Return (x, y) of the center of cell containing provided text 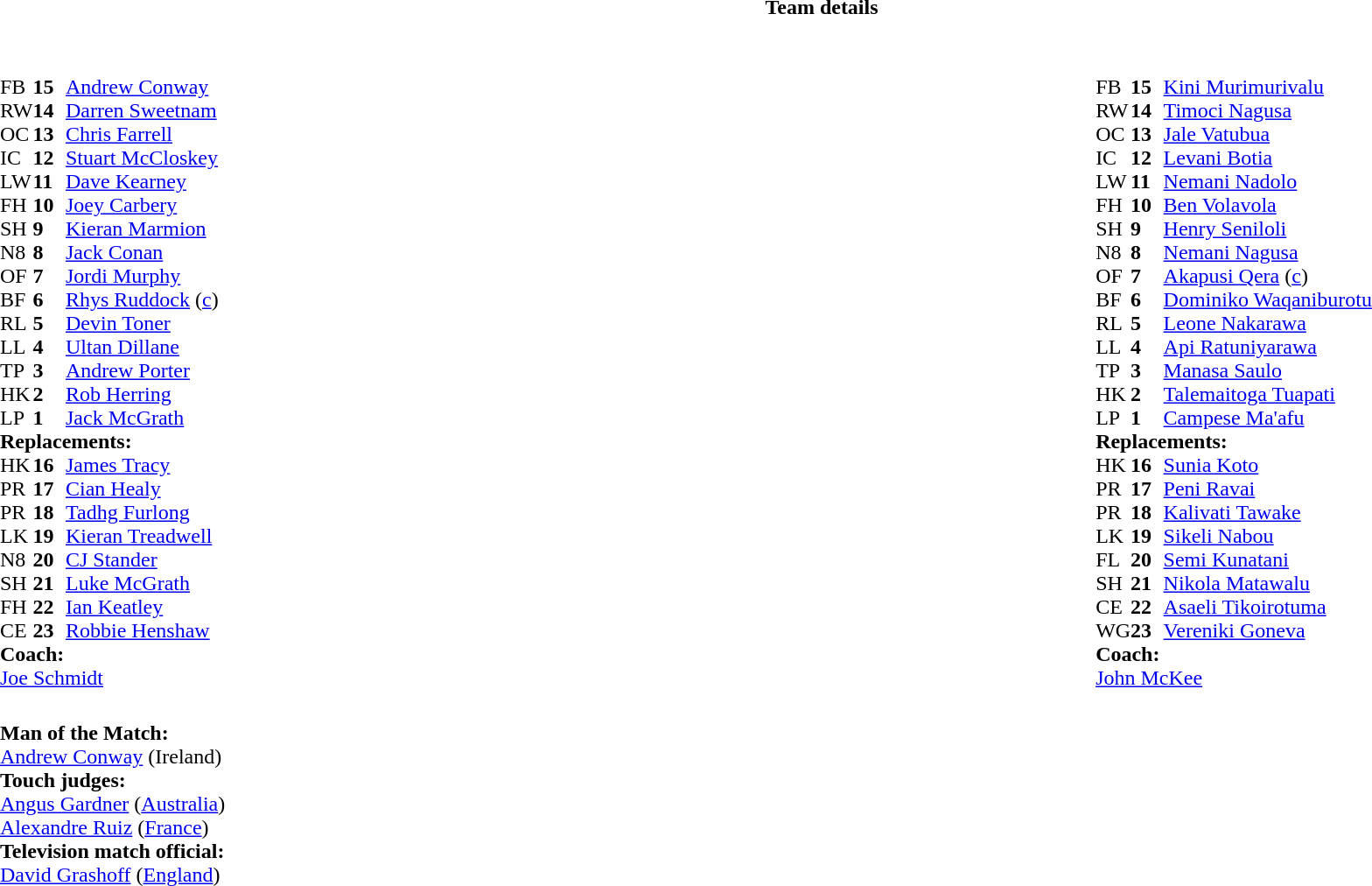
Jack McGrath (142, 418)
Kini Murimurivalu (1268, 88)
Ben Volavola (1268, 205)
Campese Ma'afu (1268, 418)
Chris Farrell (142, 135)
James Tracy (142, 466)
Kieran Marmion (142, 229)
Ian Keatley (142, 608)
Cian Healy (142, 489)
Jack Conan (142, 252)
Vereniki Goneva (1268, 630)
Henry Seniloli (1268, 229)
Levani Botia (1268, 158)
Leone Nakarawa (1268, 324)
Darren Sweetnam (142, 110)
Dominiko Waqaniburotu (1268, 299)
Joe Schmidt (109, 678)
Rhys Ruddock (c) (142, 299)
Nemani Nadolo (1268, 182)
Stuart McCloskey (142, 158)
Robbie Henshaw (142, 630)
Asaeli Tikoirotuma (1268, 608)
Jordi Murphy (142, 277)
Manasa Saulo (1268, 371)
FL (1113, 560)
WG (1113, 630)
John McKee (1234, 678)
Timoci Nagusa (1268, 110)
Andrew Conway (142, 88)
Dave Kearney (142, 182)
Joey Carbery (142, 205)
Api Ratuniyarawa (1268, 347)
Peni Ravai (1268, 489)
Devin Toner (142, 324)
Luke McGrath (142, 583)
Tadhg Furlong (142, 513)
Nikola Matawalu (1268, 583)
Jale Vatubua (1268, 135)
Andrew Porter (142, 371)
Nemani Nagusa (1268, 252)
Semi Kunatani (1268, 560)
Kieran Treadwell (142, 536)
Rob Herring (142, 394)
Kalivati Tawake (1268, 513)
Sunia Koto (1268, 466)
Sikeli Nabou (1268, 536)
CJ Stander (142, 560)
Ultan Dillane (142, 347)
Akapusi Qera (c) (1268, 277)
Talemaitoga Tuapati (1268, 394)
